Determine the (x, y) coordinate at the center of the cell enclosing the given text.  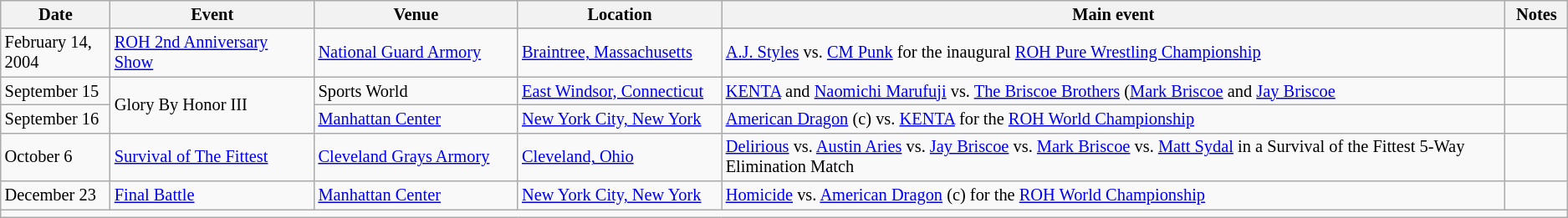
October 6 (55, 157)
Location (620, 14)
Delirious vs. Austin Aries vs. Jay Briscoe vs. Mark Briscoe vs. Matt Sydal in a Survival of the Fittest 5-Way Elimination Match (1114, 157)
Main event (1114, 14)
Glory By Honor III (212, 105)
Cleveland Grays Armory (416, 157)
Survival of The Fittest (212, 157)
ROH 2nd Anniversary Show (212, 53)
September 16 (55, 119)
December 23 (55, 195)
September 15 (55, 91)
Cleveland, Ohio (620, 157)
A.J. Styles vs. CM Punk for the inaugural ROH Pure Wrestling Championship (1114, 53)
Date (55, 14)
National Guard Armory (416, 53)
February 14, 2004 (55, 53)
KENTA and Naomichi Marufuji vs. The Briscoe Brothers (Mark Briscoe and Jay Briscoe (1114, 91)
Venue (416, 14)
American Dragon (c) vs. KENTA for the ROH World Championship (1114, 119)
Homicide vs. American Dragon (c) for the ROH World Championship (1114, 195)
East Windsor, Connecticut (620, 91)
Notes (1537, 14)
Sports World (416, 91)
Braintree, Massachusetts (620, 53)
Event (212, 14)
Final Battle (212, 195)
